Find where the given text appears and provide that cell's center as [X, Y] coordinate. 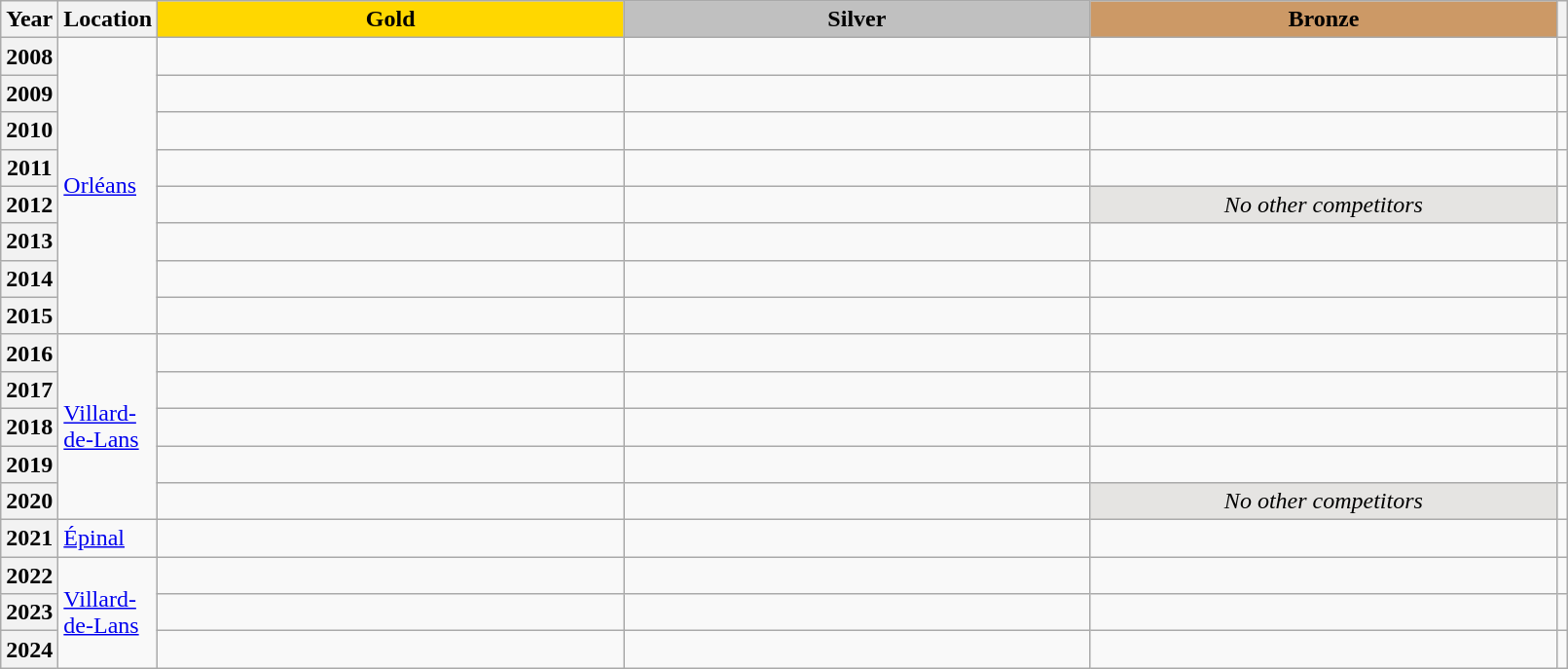
2024 [29, 650]
Bronze [1324, 19]
2021 [29, 539]
2023 [29, 613]
Orléans [108, 186]
2022 [29, 576]
2012 [29, 204]
2014 [29, 279]
2011 [29, 167]
2020 [29, 502]
Épinal [108, 539]
2016 [29, 353]
Location [108, 19]
Gold [391, 19]
Year [29, 19]
2013 [29, 242]
2019 [29, 465]
2015 [29, 316]
2009 [29, 93]
2017 [29, 390]
Silver [857, 19]
2018 [29, 427]
2008 [29, 56]
2010 [29, 130]
